Capture the cell that displays the provided text and extract its (x, y) central coordinate. 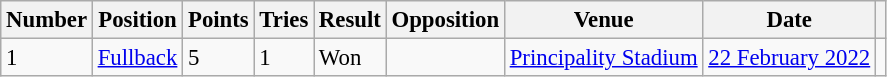
Date (790, 20)
Position (137, 20)
Principality Stadium (604, 58)
Fullback (137, 58)
Number (47, 20)
5 (218, 58)
Result (350, 20)
Venue (604, 20)
22 February 2022 (790, 58)
Opposition (445, 20)
Tries (284, 20)
Points (218, 20)
Won (350, 58)
